Capture the cell that displays the provided text and extract its (X, Y) central coordinate. 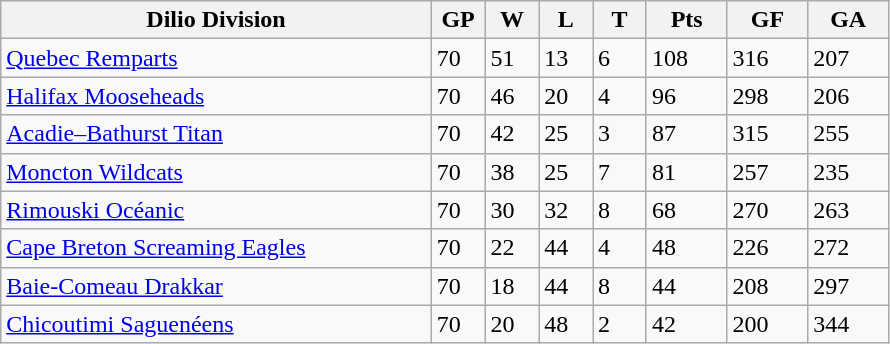
200 (768, 324)
270 (768, 210)
298 (768, 96)
344 (848, 324)
81 (686, 172)
207 (848, 58)
235 (848, 172)
2 (620, 324)
Acadie–Bathurst Titan (216, 134)
13 (566, 58)
255 (848, 134)
18 (512, 286)
68 (686, 210)
46 (512, 96)
Quebec Remparts (216, 58)
T (620, 20)
GF (768, 20)
30 (512, 210)
Moncton Wildcats (216, 172)
Rimouski Océanic (216, 210)
Chicoutimi Saguenéens (216, 324)
GA (848, 20)
206 (848, 96)
257 (768, 172)
Halifax Mooseheads (216, 96)
W (512, 20)
22 (512, 248)
7 (620, 172)
6 (620, 58)
Dilio Division (216, 20)
Pts (686, 20)
108 (686, 58)
32 (566, 210)
Cape Breton Screaming Eagles (216, 248)
L (566, 20)
315 (768, 134)
3 (620, 134)
87 (686, 134)
96 (686, 96)
226 (768, 248)
316 (768, 58)
272 (848, 248)
51 (512, 58)
208 (768, 286)
GP (458, 20)
263 (848, 210)
Baie-Comeau Drakkar (216, 286)
297 (848, 286)
38 (512, 172)
